Locate the cell with the specified text and output its [x, y] center coordinate. 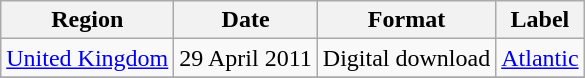
Date [246, 20]
Digital download [406, 58]
Label [540, 20]
Atlantic [540, 58]
29 April 2011 [246, 58]
United Kingdom [88, 58]
Region [88, 20]
Format [406, 20]
